Return the (x, y) coordinate for the center point of the cell that contains the specified text.  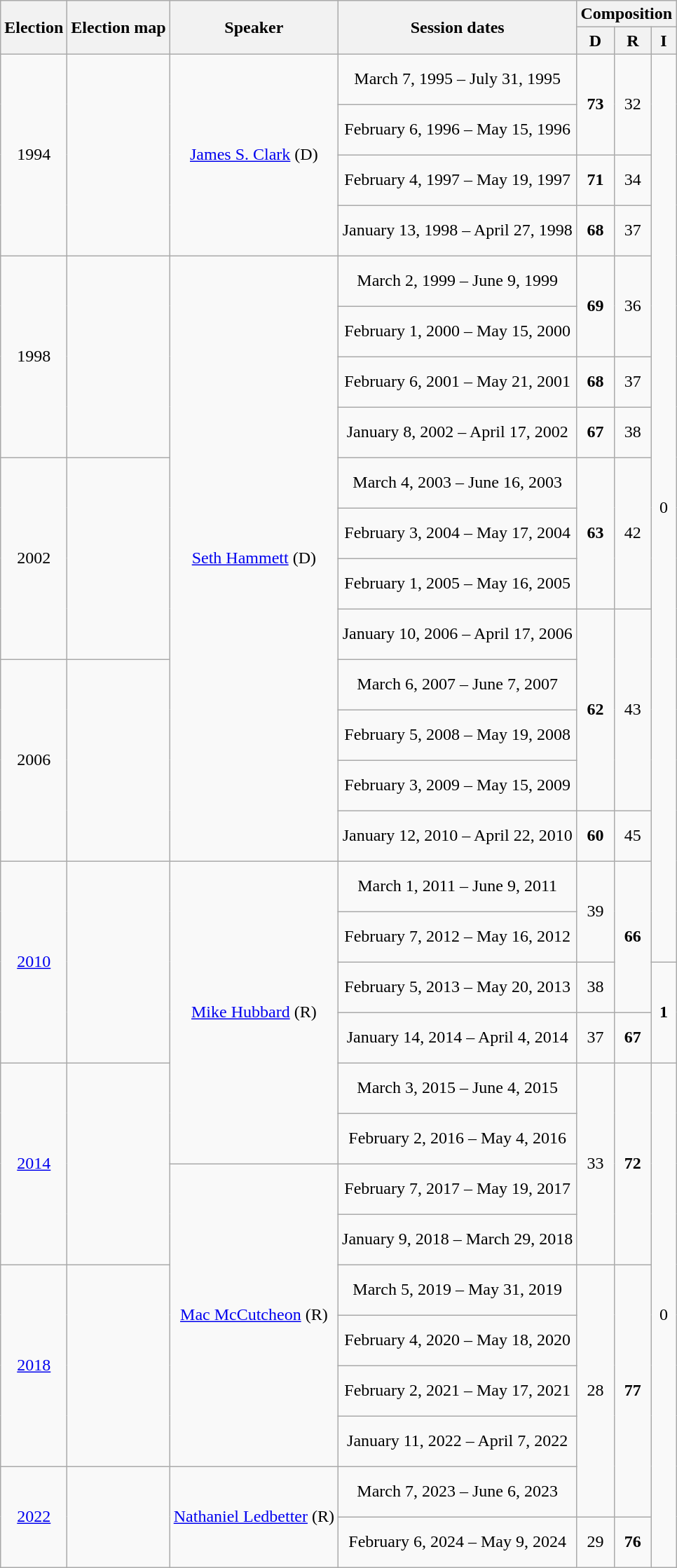
January 14, 2014 – April 4, 2014 (458, 1038)
32 (632, 104)
77 (632, 1391)
March 4, 2003 – June 16, 2003 (458, 483)
March 2, 1999 – June 9, 1999 (458, 281)
Composition (627, 14)
43 (632, 710)
42 (632, 533)
76 (632, 1542)
March 7, 2023 – June 6, 2023 (458, 1492)
March 6, 2007 – June 7, 2007 (458, 685)
36 (632, 306)
33 (596, 1164)
1 (663, 1012)
February 7, 2017 – May 19, 2017 (458, 1189)
February 2, 2016 – May 4, 2016 (458, 1139)
James S. Clark (D) (254, 155)
February 1, 2000 – May 15, 2000 (458, 331)
2022 (34, 1517)
February 3, 2009 – May 15, 2009 (458, 785)
Speaker (254, 27)
February 6, 2024 – May 9, 2024 (458, 1542)
28 (596, 1391)
1994 (34, 155)
Nathaniel Ledbetter (R) (254, 1517)
63 (596, 533)
January 9, 2018 – March 29, 2018 (458, 1239)
2002 (34, 558)
29 (596, 1542)
February 6, 2001 – May 21, 2001 (458, 382)
60 (596, 836)
February 6, 1996 – May 15, 1996 (458, 130)
February 5, 2008 – May 19, 2008 (458, 735)
January 8, 2002 – April 17, 2002 (458, 432)
D (596, 41)
1998 (34, 357)
March 3, 2015 – June 4, 2015 (458, 1088)
71 (596, 180)
January 10, 2006 – April 17, 2006 (458, 634)
2010 (34, 962)
February 4, 1997 – May 19, 1997 (458, 180)
45 (632, 836)
February 5, 2013 – May 20, 2013 (458, 987)
February 2, 2021 – May 17, 2021 (458, 1391)
2006 (34, 760)
69 (596, 306)
February 4, 2020 – May 18, 2020 (458, 1340)
Session dates (458, 27)
39 (596, 912)
34 (632, 180)
Election map (118, 27)
March 1, 2011 – June 9, 2011 (458, 886)
R (632, 41)
January 13, 1998 – April 27, 1998 (458, 231)
73 (596, 104)
January 12, 2010 – April 22, 2010 (458, 836)
Seth Hammett (D) (254, 558)
March 5, 2019 – May 31, 2019 (458, 1290)
March 7, 1995 – July 31, 1995 (458, 79)
66 (632, 937)
February 7, 2012 – May 16, 2012 (458, 937)
February 3, 2004 – May 17, 2004 (458, 533)
Mike Hubbard (R) (254, 1012)
2018 (34, 1366)
62 (596, 710)
I (663, 41)
Mac McCutcheon (R) (254, 1315)
72 (632, 1164)
January 11, 2022 – April 7, 2022 (458, 1441)
2014 (34, 1164)
February 1, 2005 – May 16, 2005 (458, 584)
Election (34, 27)
